Extract the (x, y) coordinate from the center of the cell holding the provided text.  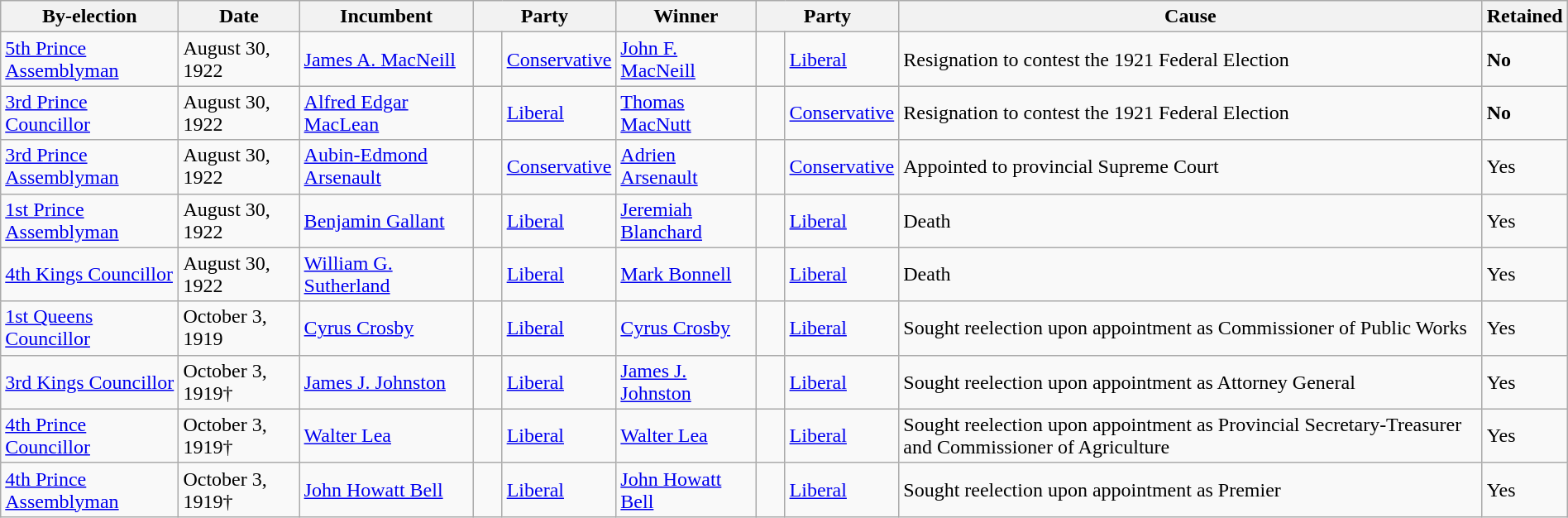
3rd Prince Councillor (89, 113)
Sought reelection upon appointment as Premier (1191, 490)
Adrien Arsenault (686, 167)
Retained (1525, 17)
By-election (89, 17)
3rd Kings Councillor (89, 382)
William G. Sutherland (386, 275)
4th Prince Assemblyman (89, 490)
Alfred Edgar MacLean (386, 113)
4th Kings Councillor (89, 275)
Thomas MacNutt (686, 113)
1st Prince Assemblyman (89, 220)
October 3, 1919 (239, 328)
James A. MacNeill (386, 60)
Sought reelection upon appointment as Provincial Secretary-Treasurer and Commissioner of Agriculture (1191, 435)
Cause (1191, 17)
4th Prince Councillor (89, 435)
Incumbent (386, 17)
5th Prince Assemblyman (89, 60)
3rd Prince Assemblyman (89, 167)
Jeremiah Blanchard (686, 220)
Aubin-Edmond Arsenault (386, 167)
1st Queens Councillor (89, 328)
John F. MacNeill (686, 60)
Sought reelection upon appointment as Commissioner of Public Works (1191, 328)
Sought reelection upon appointment as Attorney General (1191, 382)
Date (239, 17)
Appointed to provincial Supreme Court (1191, 167)
Mark Bonnell (686, 275)
Winner (686, 17)
Benjamin Gallant (386, 220)
